Extract the [x, y] coordinate from the center of the cell holding the provided text.  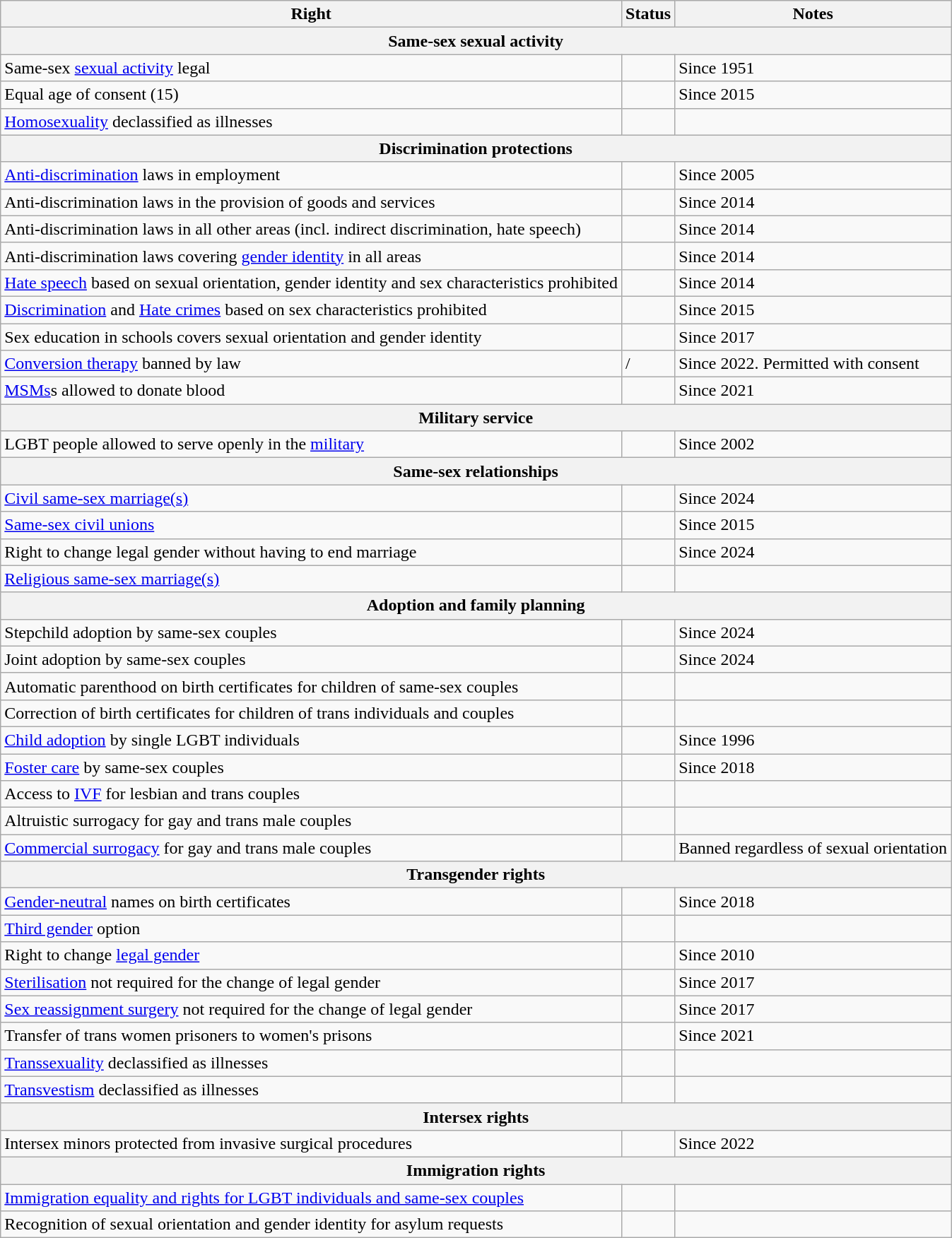
Transfer of trans women prisoners to women's prisons [311, 1036]
Immigration rights [476, 1170]
Anti-discrimination laws in employment [311, 175]
Status [649, 14]
MSMss allowed to donate blood [311, 391]
Access to IVF for lesbian and trans couples [311, 794]
Child adoption by single LGBT individuals [311, 740]
Since 1996 [813, 740]
Religious same-sex marriage(s) [311, 579]
Homosexuality declassified as illnesses [311, 122]
Sterilisation not required for the change of legal gender [311, 982]
Commercial surrogacy for gay and trans male couples [311, 848]
Transgender rights [476, 875]
Notes [813, 14]
Third gender option [311, 928]
Transvestism declassified as illnesses [311, 1090]
Right [311, 14]
Intersex rights [476, 1116]
Joint adoption by same-sex couples [311, 659]
Same-sex civil unions [311, 525]
Since 1951 [813, 68]
Right to change legal gender without having to end marriage [311, 552]
Intersex minors protected from invasive surgical procedures [311, 1143]
Adoption and family planning [476, 606]
Correction of birth certificates for children of trans individuals and couples [311, 713]
Automatic parenthood on birth certificates for children of same-sex couples [311, 686]
Anti-discrimination laws covering gender identity in all areas [311, 256]
Conversion therapy banned by law [311, 364]
Equal age of consent (15) [311, 95]
Same-sex sexual activity legal [311, 68]
Anti-discrimination laws in all other areas (incl. indirect discrimination, hate speech) [311, 229]
Military service [476, 418]
Transsexuality declassified as illnesses [311, 1063]
Gender-neutral names on birth certificates [311, 902]
Immigration equality and rights for LGBT individuals and same-sex couples [311, 1198]
Since 2010 [813, 955]
Banned regardless of sexual orientation [813, 848]
Sex reassignment surgery not required for the change of legal gender [311, 1009]
Recognition of sexual orientation and gender identity for asylum requests [311, 1225]
LGBT people allowed to serve openly in the military [311, 444]
Right to change legal gender [311, 955]
Since 2022 [813, 1143]
Same-sex sexual activity [476, 41]
Stepchild adoption by same-sex couples [311, 632]
Same-sex relationships [476, 471]
Foster care by same-sex couples [311, 767]
Discrimination and Hate crimes based on sex characteristics prohibited [311, 309]
Civil same-sex marriage(s) [311, 498]
Since 2005 [813, 175]
Anti-discrimination laws in the provision of goods and services [311, 202]
Since 2002 [813, 444]
Sex education in schools covers sexual orientation and gender identity [311, 337]
Hate speech based on sexual orientation, gender identity and sex characteristics prohibited [311, 283]
Altruistic surrogacy for gay and trans male couples [311, 821]
Since 2022. Permitted with consent [813, 364]
/ [649, 364]
Discrimination protections [476, 148]
